Identify which cell holds the provided text, then report its (X, Y) central coordinate. 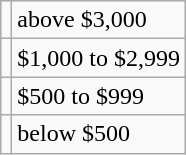
below $500 (99, 134)
$500 to $999 (99, 96)
$1,000 to $2,999 (99, 58)
above $3,000 (99, 20)
